Return (x, y) of the center of cell containing provided text 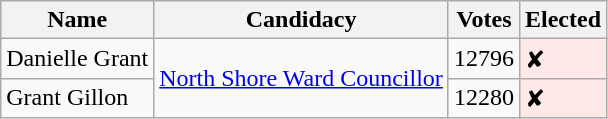
12280 (484, 98)
Votes (484, 20)
12796 (484, 59)
Elected (562, 20)
Name (78, 20)
North Shore Ward Councillor (302, 78)
Danielle Grant (78, 59)
Grant Gillon (78, 98)
Candidacy (302, 20)
